Identify which cell holds the provided text, then report its [x, y] central coordinate. 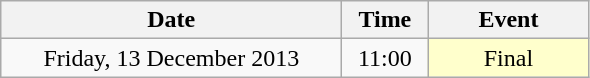
Time [385, 20]
11:00 [385, 58]
Final [508, 58]
Friday, 13 December 2013 [172, 58]
Date [172, 20]
Event [508, 20]
